Find where the given text appears and provide that cell's center as (x, y) coordinate. 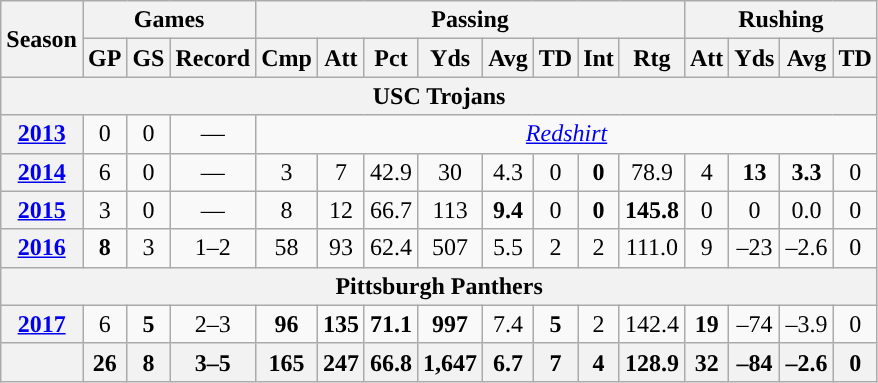
–84 (754, 362)
58 (287, 248)
2–3 (213, 324)
–23 (754, 248)
30 (450, 172)
1,647 (450, 362)
135 (340, 324)
Passing (470, 20)
42.9 (390, 172)
3–5 (213, 362)
142.4 (652, 324)
2014 (42, 172)
62.4 (390, 248)
7.4 (508, 324)
–74 (754, 324)
165 (287, 362)
19 (706, 324)
32 (706, 362)
Int (599, 58)
145.8 (652, 210)
Season (42, 39)
13 (754, 172)
Games (168, 20)
113 (450, 210)
247 (340, 362)
6.7 (508, 362)
4.3 (508, 172)
5.5 (508, 248)
78.9 (652, 172)
96 (287, 324)
66.7 (390, 210)
2015 (42, 210)
26 (104, 362)
Record (213, 58)
111.0 (652, 248)
USC Trojans (440, 96)
Pittsburgh Panthers (440, 286)
GP (104, 58)
3.3 (806, 172)
Redshirt (567, 134)
93 (340, 248)
Pct (390, 58)
2013 (42, 134)
9 (706, 248)
71.1 (390, 324)
Cmp (287, 58)
0.0 (806, 210)
66.8 (390, 362)
507 (450, 248)
Rushing (780, 20)
Rtg (652, 58)
9.4 (508, 210)
1–2 (213, 248)
2016 (42, 248)
997 (450, 324)
GS (148, 58)
12 (340, 210)
2017 (42, 324)
128.9 (652, 362)
–3.9 (806, 324)
